Find where the given text appears and provide that cell's center as [x, y] coordinate. 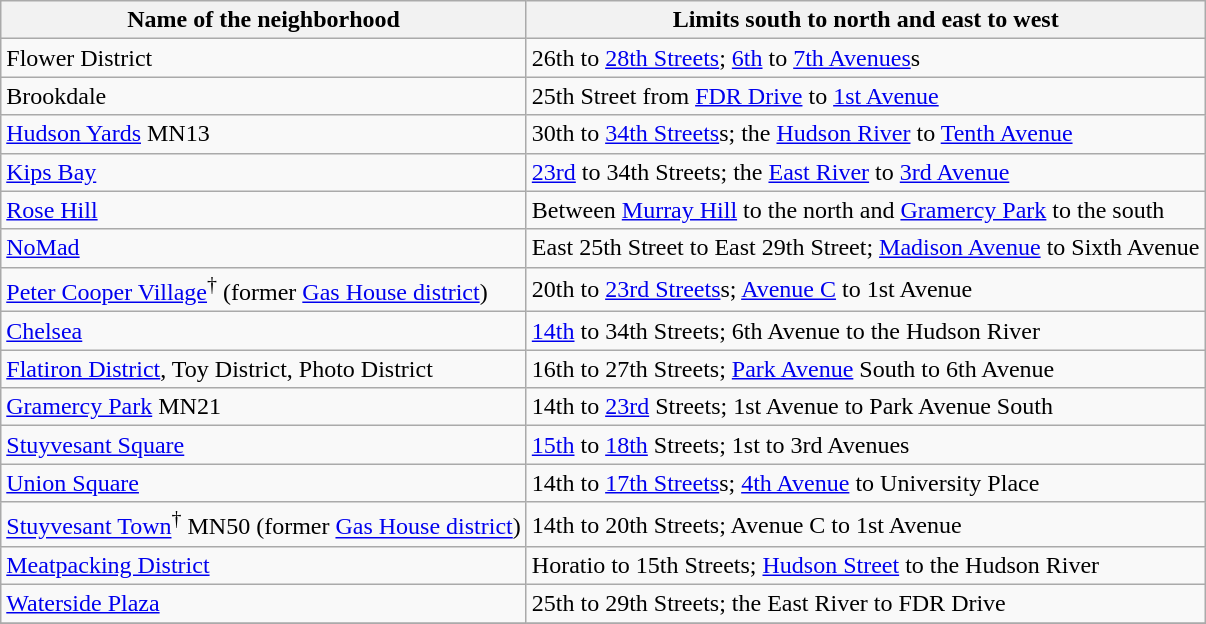
Gramercy Park MN21 [264, 407]
Chelsea [264, 331]
14th to 34th Streets; 6th Avenue to the Hudson River [866, 331]
Brookdale [264, 96]
30th to 34th Streetss; the Hudson River to Tenth Avenue [866, 134]
Between Murray Hill to the north and Gramercy Park to the south [866, 210]
Flatiron District, Toy District, Photo District [264, 369]
Peter Cooper Village† (former Gas House district) [264, 290]
15th to 18th Streets; 1st to 3rd Avenues [866, 445]
Name of the neighborhood [264, 20]
26th to 28th Streets; 6th to 7th Avenuess [866, 58]
Stuyvesant Town† MN50 (former Gas House district) [264, 524]
16th to 27th Streets; Park Avenue South to 6th Avenue [866, 369]
Union Square [264, 483]
25th Street from FDR Drive to 1st Avenue [866, 96]
20th to 23rd Streetss; Avenue C to 1st Avenue [866, 290]
Limits south to north and east to west [866, 20]
14th to 17th Streetss; 4th Avenue to University Place [866, 483]
Waterside Plaza [264, 604]
Meatpacking District [264, 566]
Kips Bay [264, 172]
NoMad [264, 248]
Flower District [264, 58]
23rd to 34th Streets; the East River to 3rd Avenue [866, 172]
East 25th Street to East 29th Street; Madison Avenue to Sixth Avenue [866, 248]
Horatio to 15th Streets; Hudson Street to the Hudson River [866, 566]
25th to 29th Streets; the East River to FDR Drive [866, 604]
14th to 20th Streets; Avenue C to 1st Avenue [866, 524]
Hudson Yards MN13 [264, 134]
Stuyvesant Square [264, 445]
Rose Hill [264, 210]
14th to 23rd Streets; 1st Avenue to Park Avenue South [866, 407]
